Identify which cell holds the provided text, then report its [x, y] central coordinate. 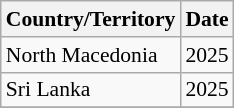
North Macedonia [91, 55]
Sri Lanka [91, 90]
Date [206, 19]
Country/Territory [91, 19]
